Identify which cell holds the provided text, then report its [x, y] central coordinate. 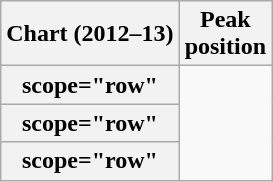
Chart (2012–13) [90, 34]
Peakposition [225, 34]
